Return the [x, y] coordinate for the center point of the cell that contains the specified text.  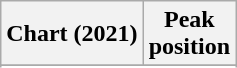
Chart (2021) [72, 34]
Peakposition [189, 34]
